Return the [x, y] coordinate for the center point of the cell that contains the specified text.  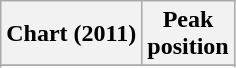
Chart (2011) [72, 34]
Peakposition [188, 34]
